Extract the (X, Y) coordinate from the center of the cell holding the provided text.  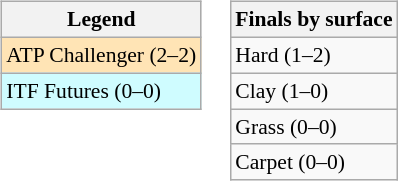
Clay (1–0) (314, 91)
Finals by surface (314, 20)
ATP Challenger (2–2) (101, 55)
ITF Futures (0–0) (101, 91)
Grass (0–0) (314, 127)
Legend (101, 20)
Carpet (0–0) (314, 162)
Hard (1–2) (314, 55)
